Find where the given text appears and provide that cell's center as [X, Y] coordinate. 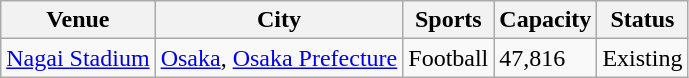
Existing [642, 58]
Osaka, Osaka Prefecture [279, 58]
47,816 [546, 58]
City [279, 20]
Nagai Stadium [78, 58]
Football [448, 58]
Capacity [546, 20]
Sports [448, 20]
Venue [78, 20]
Status [642, 20]
